Provide the (X, Y) coordinate of the cell's center where the given text is located.  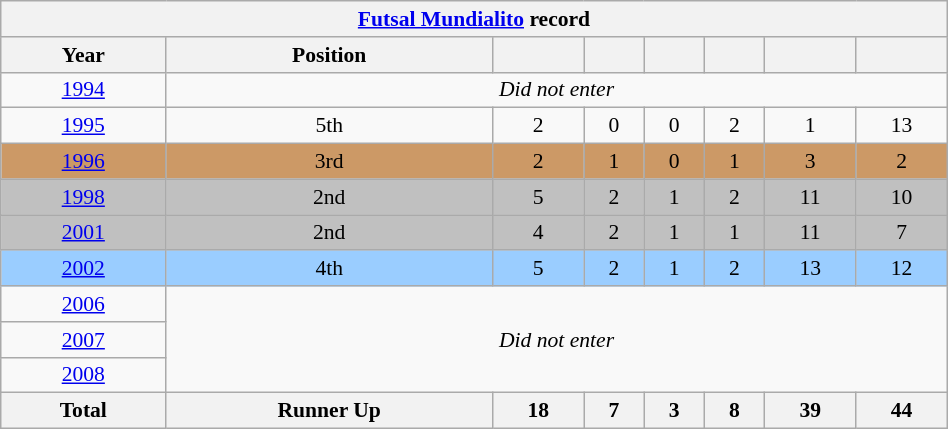
44 (902, 411)
Year (84, 55)
8 (734, 411)
1995 (84, 126)
1996 (84, 162)
2007 (84, 340)
12 (902, 269)
5th (330, 126)
Futsal Mundialito record (474, 19)
3rd (330, 162)
2006 (84, 304)
18 (538, 411)
2002 (84, 269)
Runner Up (330, 411)
10 (902, 197)
4 (538, 233)
Total (84, 411)
1998 (84, 197)
1994 (84, 90)
4th (330, 269)
Position (330, 55)
39 (810, 411)
2001 (84, 233)
2008 (84, 375)
